From the cell containing the given text, extract its center point as [x, y] coordinate. 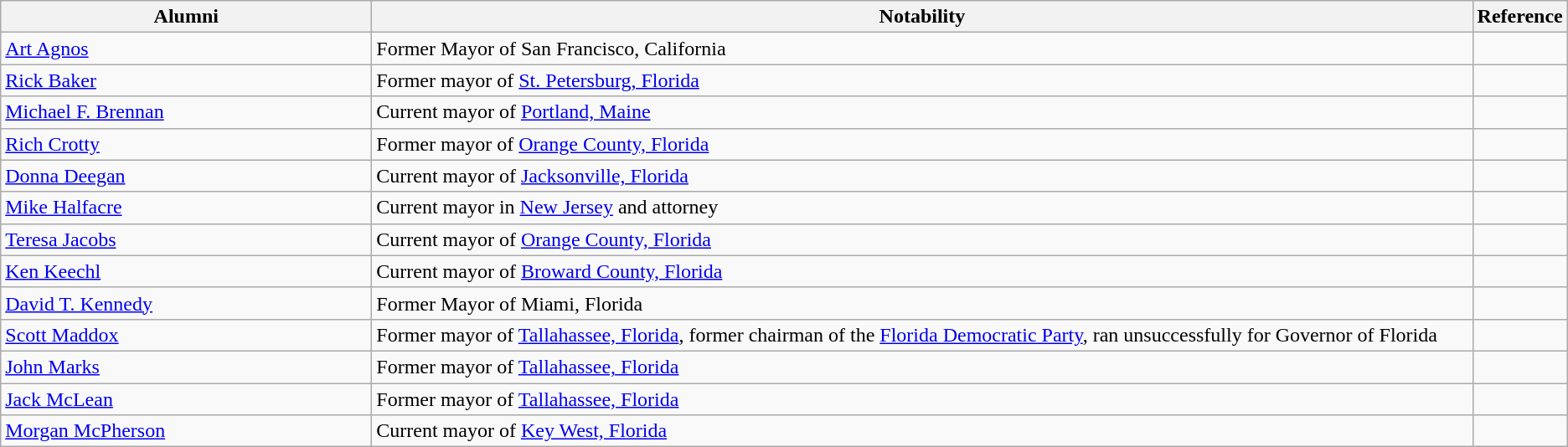
Rich Crotty [186, 144]
Notability [922, 17]
Art Agnos [186, 49]
Morgan McPherson [186, 431]
Former mayor of St. Petersburg, Florida [922, 80]
Current mayor of Portland, Maine [922, 112]
Teresa Jacobs [186, 239]
Mike Halfacre [186, 208]
Former mayor of Orange County, Florida [922, 144]
Current mayor of Orange County, Florida [922, 239]
Current mayor in New Jersey and attorney [922, 208]
Donna Deegan [186, 176]
John Marks [186, 367]
Jack McLean [186, 399]
Reference [1519, 17]
Current mayor of Jacksonville, Florida [922, 176]
Former mayor of Tallahassee, Florida, former chairman of the Florida Democratic Party, ran unsuccessfully for Governor of Florida [922, 335]
Scott Maddox [186, 335]
David T. Kennedy [186, 303]
Alumni [186, 17]
Former Mayor of San Francisco, California [922, 49]
Michael F. Brennan [186, 112]
Current mayor of Key West, Florida [922, 431]
Current mayor of Broward County, Florida [922, 271]
Ken Keechl [186, 271]
Rick Baker [186, 80]
Former Mayor of Miami, Florida [922, 303]
